From the cell containing the given text, extract its center point as [x, y] coordinate. 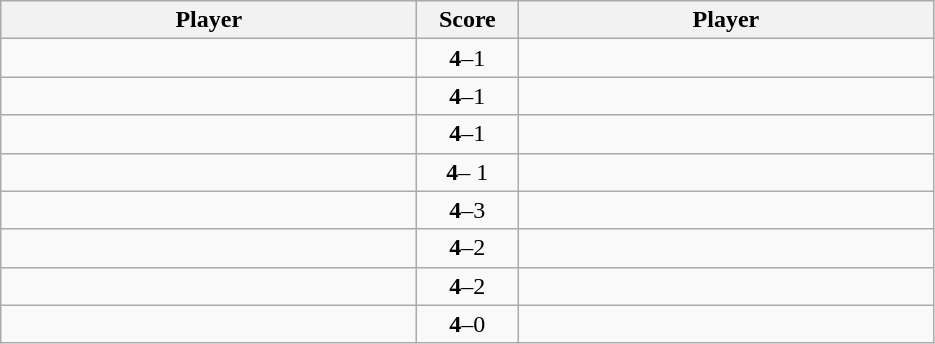
4–0 [468, 324]
4–3 [468, 210]
Score [468, 20]
4– 1 [468, 172]
